From the cell containing the given text, extract its center point as (x, y) coordinate. 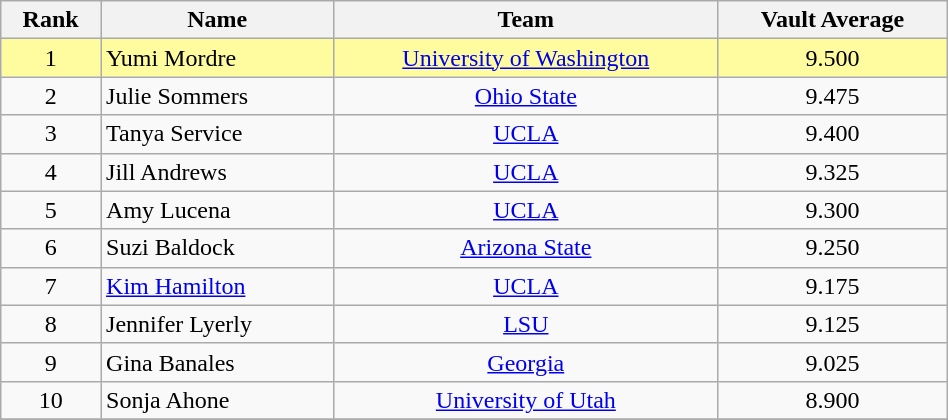
2 (51, 96)
Gina Banales (218, 362)
Jennifer Lyerly (218, 324)
Arizona State (526, 248)
9.400 (833, 134)
5 (51, 210)
Julie Sommers (218, 96)
9.500 (833, 58)
Sonja Ahone (218, 400)
Vault Average (833, 20)
Tanya Service (218, 134)
9.025 (833, 362)
9.475 (833, 96)
9 (51, 362)
Kim Hamilton (218, 286)
9.300 (833, 210)
9.125 (833, 324)
9.175 (833, 286)
University of Utah (526, 400)
10 (51, 400)
Team (526, 20)
University of Washington (526, 58)
Rank (51, 20)
Suzi Baldock (218, 248)
7 (51, 286)
9.250 (833, 248)
Yumi Mordre (218, 58)
Name (218, 20)
LSU (526, 324)
4 (51, 172)
8.900 (833, 400)
9.325 (833, 172)
8 (51, 324)
Georgia (526, 362)
3 (51, 134)
Amy Lucena (218, 210)
Ohio State (526, 96)
Jill Andrews (218, 172)
6 (51, 248)
1 (51, 58)
